Provide the (x, y) coordinate of the cell's center where the given text is located.  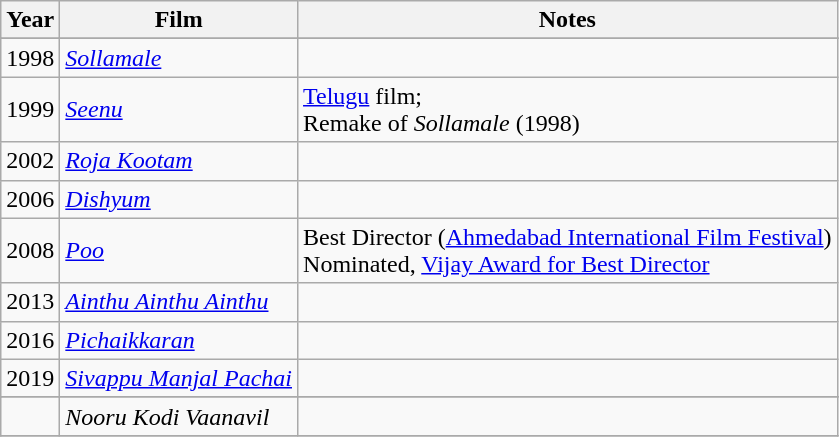
Ainthu Ainthu Ainthu (179, 302)
2016 (30, 340)
2008 (30, 250)
Notes (568, 20)
2006 (30, 199)
Dishyum (179, 199)
Seenu (179, 110)
2019 (30, 378)
2013 (30, 302)
Sivappu Manjal Pachai (179, 378)
Pichaikkaran (179, 340)
1999 (30, 110)
Poo (179, 250)
Year (30, 20)
Sollamale (179, 58)
Film (179, 20)
2002 (30, 161)
Nooru Kodi Vaanavil (179, 416)
Best Director (Ahmedabad International Film Festival)Nominated, Vijay Award for Best Director (568, 250)
Roja Kootam (179, 161)
Telugu film;Remake of Sollamale (1998) (568, 110)
1998 (30, 58)
